For the text-containing cell, return its midpoint in (X, Y) coordinate format. 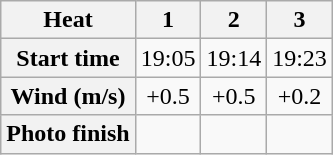
19:23 (300, 58)
3 (300, 20)
19:05 (168, 58)
Start time (68, 58)
Photo finish (68, 134)
19:14 (234, 58)
Heat (68, 20)
+0.2 (300, 96)
1 (168, 20)
2 (234, 20)
Wind (m/s) (68, 96)
